Find where the given text appears and provide that cell's center as (x, y) coordinate. 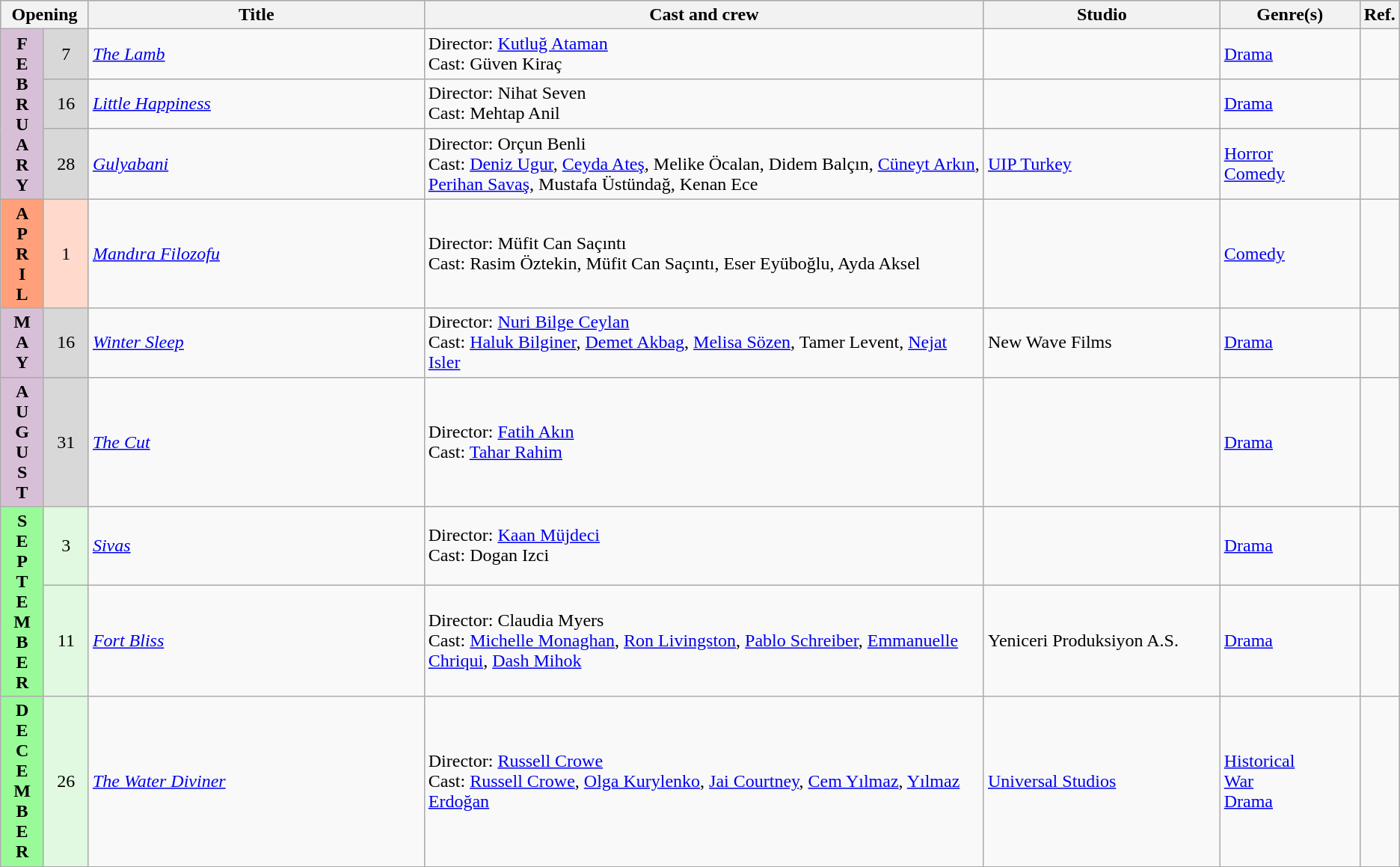
APRIL (22, 254)
Director: Russell Crowe Cast: Russell Crowe, Olga Kurylenko, Jai Courtney, Cem Yılmaz, Yılmaz Erdoğan (704, 781)
DECEMBER (22, 781)
FEBRUARY (22, 114)
Winter Sleep (256, 343)
Genre(s) (1289, 15)
Comedy (1289, 254)
Director: Orçun Benli Cast: Deniz Ugur, Ceyda Ateş, Melike Öcalan, Didem Balçın, Cüneyt Arkın, Perihan Savaş, Mustafa Üstündağ, Kenan Ece (704, 164)
The Water Diviner (256, 781)
28 (66, 164)
SEPTEMBER (22, 601)
Studio (1102, 15)
Sivas (256, 546)
The Cut (256, 441)
Cast and crew (704, 15)
1 (66, 254)
Little Happiness (256, 103)
Director: Nihat Seven Cast: Mehtap Anil (704, 103)
Director: Kaan Müjdeci Cast: Dogan Izci (704, 546)
Director: Fatih Akın Cast: Tahar Rahim (704, 441)
26 (66, 781)
Mandıra Filozofu (256, 254)
UIP Turkey (1102, 164)
Director: Kutluğ Ataman Cast: Güven Kiraç (704, 54)
Yeniceri Produksiyon A.S. (1102, 640)
New Wave Films (1102, 343)
31 (66, 441)
11 (66, 640)
3 (66, 546)
Title (256, 15)
Horror Comedy (1289, 164)
Opening (45, 15)
Gulyabani (256, 164)
Fort Bliss (256, 640)
Ref. (1379, 15)
AUGUST (22, 441)
7 (66, 54)
The Lamb (256, 54)
Director: Nuri Bilge Ceylan Cast: Haluk Bilginer, Demet Akbag, Melisa Sözen, Tamer Levent, Nejat Isler (704, 343)
Director: Müfit Can Saçıntı Cast: Rasim Öztekin, Müfit Can Saçıntı, Eser Eyüboğlu, Ayda Aksel (704, 254)
Historical War Drama (1289, 781)
Director: Claudia Myers Cast: Michelle Monaghan, Ron Livingston, Pablo Schreiber, Emmanuelle Chriqui, Dash Mihok (704, 640)
Universal Studios (1102, 781)
MAY (22, 343)
